Capture the cell that displays the provided text and extract its [x, y] central coordinate. 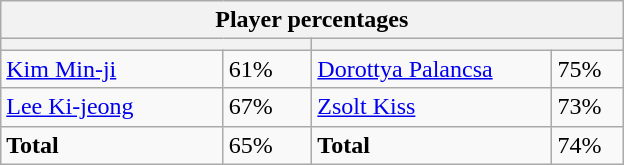
75% [588, 69]
73% [588, 107]
74% [588, 145]
Dorottya Palancsa [432, 69]
65% [268, 145]
Player percentages [312, 20]
Kim Min-ji [112, 69]
61% [268, 69]
Lee Ki-jeong [112, 107]
67% [268, 107]
Zsolt Kiss [432, 107]
